Search for the cell housing the specified text and yield its (X, Y) center coordinate. 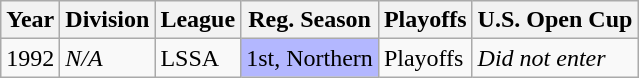
Reg. Season (310, 20)
LSSA (198, 58)
1992 (30, 58)
League (198, 20)
Division (108, 20)
N/A (108, 58)
Year (30, 20)
Did not enter (555, 58)
1st, Northern (310, 58)
U.S. Open Cup (555, 20)
